Search for the cell housing the specified text and yield its [X, Y] center coordinate. 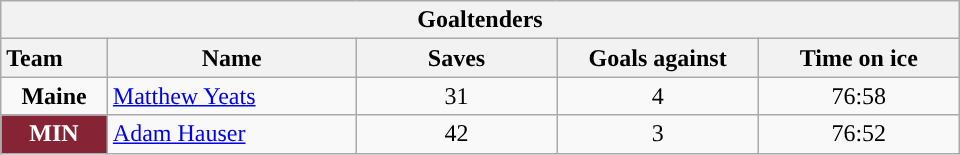
Saves [456, 58]
Maine [54, 96]
Name [232, 58]
76:52 [858, 134]
76:58 [858, 96]
Time on ice [858, 58]
42 [456, 134]
Team [54, 58]
Matthew Yeats [232, 96]
31 [456, 96]
Goals against [658, 58]
4 [658, 96]
Adam Hauser [232, 134]
3 [658, 134]
Goaltenders [480, 20]
MIN [54, 134]
